Provide the (X, Y) coordinate of the cell's center where the given text is located.  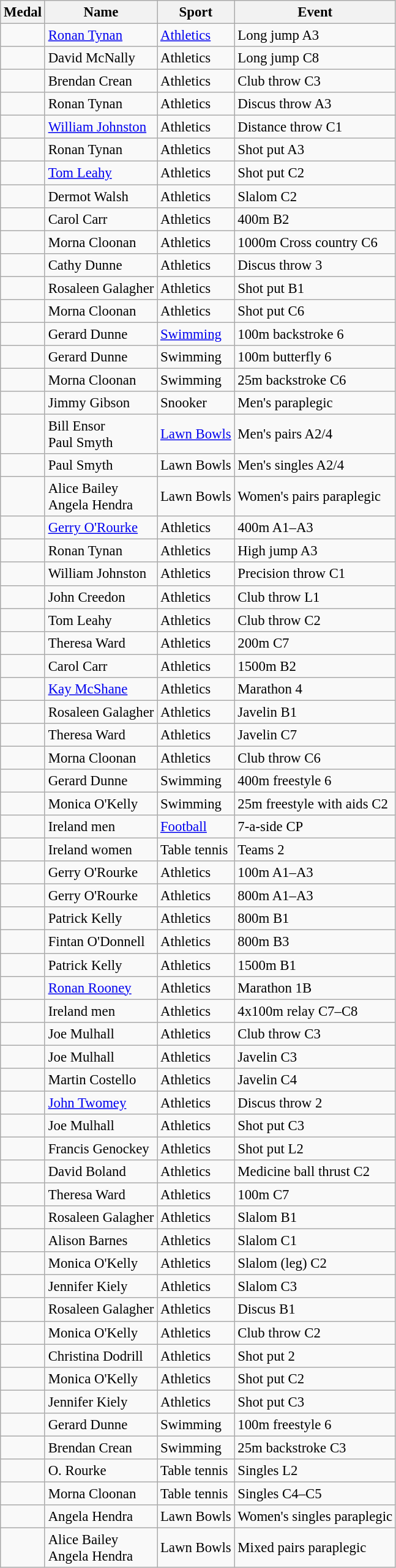
Distance throw C1 (315, 127)
25m backstroke C6 (315, 380)
Discus B1 (315, 1310)
David McNally (100, 58)
100m freestyle 6 (315, 1425)
Medicine ball thrust C2 (315, 1172)
Medal (23, 12)
Men's pairs A2/4 (315, 434)
Kay McShane (100, 689)
Alison Barnes (100, 1241)
400m freestyle 6 (315, 781)
Football (196, 827)
Martin Costello (100, 1080)
Alice BaileyAngela Hendra (100, 1548)
Fintan O'Donnell (100, 942)
800m B3 (315, 942)
Precision throw C1 (315, 574)
Shot put 2 (315, 1356)
4x100m relay C7–C8 (315, 1011)
Jimmy Gibson (100, 403)
Marathon 4 (315, 689)
High jump A3 (315, 551)
100m butterfly 6 (315, 357)
Bill Ensor Paul Smyth (100, 434)
Christina Dodrill (100, 1356)
Shot put A3 (315, 150)
Event (315, 12)
Javelin C3 (315, 1057)
100m C7 (315, 1195)
O. Rourke (100, 1471)
Discus throw 2 (315, 1103)
Marathon 1B (315, 988)
Sport (196, 12)
Women's pairs paraplegic (315, 497)
Singles C4–C5 (315, 1493)
100m A1–A3 (315, 873)
Snooker (196, 403)
Name (100, 12)
400m A1–A3 (315, 528)
Long jump A3 (315, 35)
Long jump C8 (315, 58)
Javelin B1 (315, 712)
25m backstroke C3 (315, 1448)
Dermot Walsh (100, 196)
Slalom C3 (315, 1287)
200m C7 (315, 643)
Slalom C2 (315, 196)
7-a-side CP (315, 827)
800m A1–A3 (315, 896)
Mixed pairs paraplegic (315, 1548)
Club throw L1 (315, 597)
1500m B1 (315, 965)
Shot put B1 (315, 288)
Discus throw A3 (315, 104)
Ronan Rooney (100, 988)
400m B2 (315, 219)
Paul Smyth (100, 465)
Shot put L2 (315, 1148)
Francis Genockey (100, 1148)
Teams 2 (315, 850)
Javelin C4 (315, 1080)
1500m B2 (315, 666)
Ireland women (100, 850)
David Boland (100, 1172)
Slalom C1 (315, 1241)
100m backstroke 6 (315, 334)
Slalom B1 (315, 1218)
Cathy Dunne (100, 265)
John Twomey (100, 1103)
Club throw C6 (315, 758)
25m freestyle with aids C2 (315, 804)
Javelin C7 (315, 735)
John Creedon (100, 597)
Women's singles paraplegic (315, 1517)
Shot put C6 (315, 311)
1000m Cross country C6 (315, 242)
Alice Bailey Angela Hendra (100, 497)
Discus throw 3 (315, 265)
Men's singles A2/4 (315, 465)
Men's paraplegic (315, 403)
Slalom (leg) C2 (315, 1263)
Angela Hendra (100, 1517)
Singles L2 (315, 1471)
800m B1 (315, 919)
